Extract the (X, Y) coordinate from the center of the cell holding the provided text.  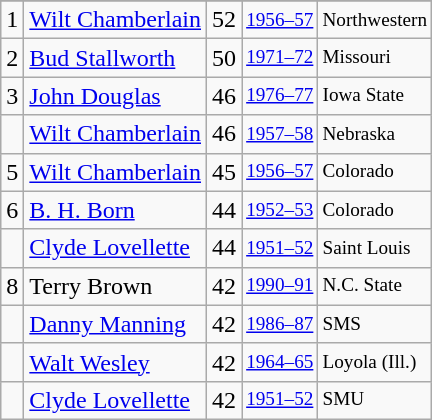
Northwestern (375, 20)
1990–91 (280, 286)
1976–77 (280, 96)
50 (224, 58)
1964–65 (280, 362)
3 (12, 96)
1986–87 (280, 324)
Iowa State (375, 96)
Bud Stallworth (116, 58)
52 (224, 20)
B. H. Born (116, 210)
Walt Wesley (116, 362)
8 (12, 286)
5 (12, 172)
Loyola (Ill.) (375, 362)
Saint Louis (375, 248)
1957–58 (280, 134)
1952–53 (280, 210)
John Douglas (116, 96)
SMS (375, 324)
Terry Brown (116, 286)
2 (12, 58)
6 (12, 210)
Danny Manning (116, 324)
45 (224, 172)
Missouri (375, 58)
N.C. State (375, 286)
1 (12, 20)
SMU (375, 400)
1971–72 (280, 58)
Nebraska (375, 134)
